From the cell containing the given text, extract its center point as (x, y) coordinate. 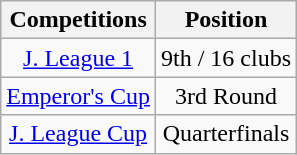
Competitions (78, 20)
J. League 1 (78, 58)
Emperor's Cup (78, 96)
9th / 16 clubs (226, 58)
Quarterfinals (226, 134)
3rd Round (226, 96)
J. League Cup (78, 134)
Position (226, 20)
